Find where the given text appears and provide that cell's center as (x, y) coordinate. 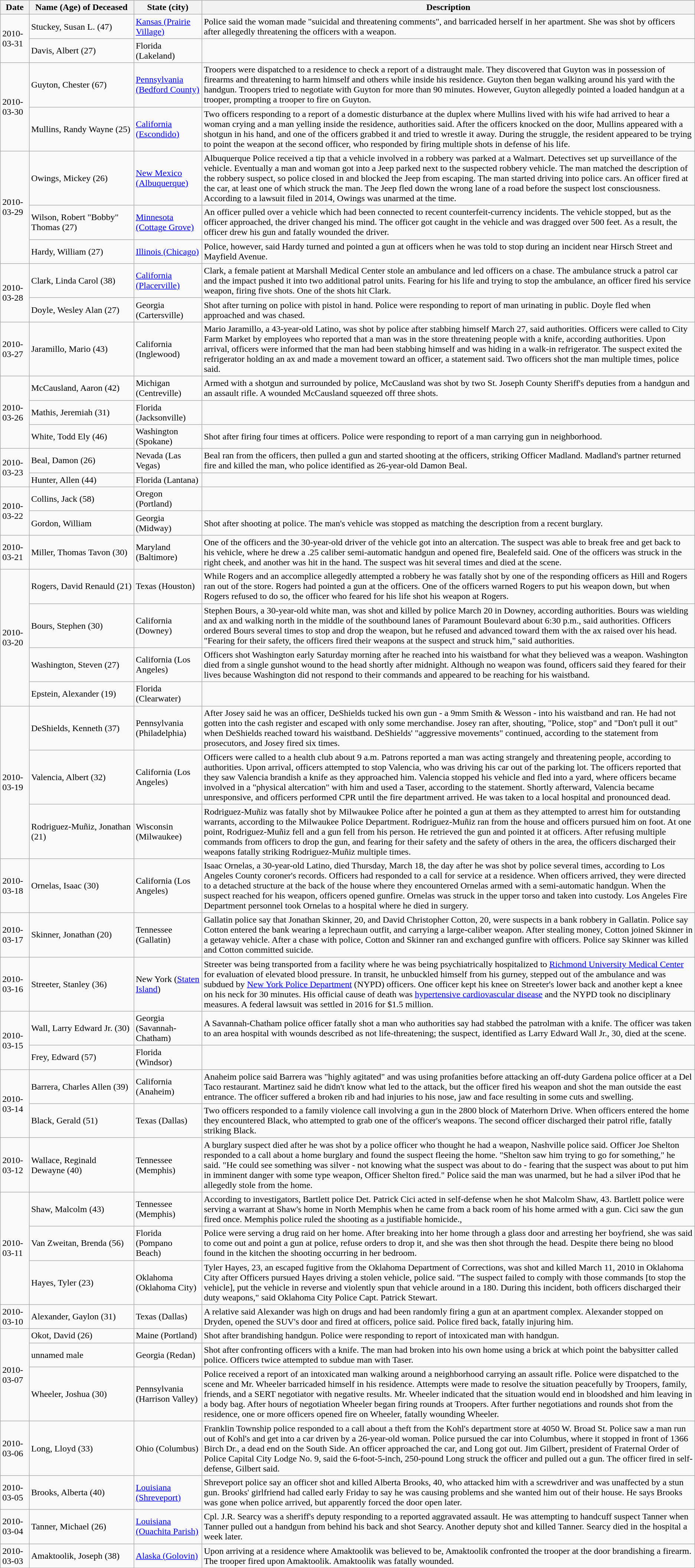
2010-03-05 (15, 1492)
Valencia, Albert (32) (81, 777)
unnamed male (81, 1355)
Long, Lloyd (33) (81, 1448)
2010-03-06 (15, 1448)
Minnesota (Cottage Grove) (168, 222)
Black, Gerald (51) (81, 1121)
2010-03-16 (15, 984)
Louisiana (Shreveport) (168, 1492)
Van Zweitan, Brenda (56) (81, 1243)
Mathis, Jeremiah (31) (81, 412)
2010-03-11 (15, 1248)
Pennsylvania (Harrison Valley) (168, 1394)
California (Anaheim) (168, 1087)
2010-03-14 (15, 1104)
Nevada (Las Vegas) (168, 461)
Amaktoolik, Joseph (38) (81, 1556)
Oregon (Portland) (168, 499)
New Mexico (Albuquerque) (168, 178)
Texas (Houston) (168, 586)
Shot after brandishing handgun. Police were responding to report of intoxicated man with handgun. (448, 1336)
White, Todd Ely (46) (81, 436)
Owings, Mickey (26) (81, 178)
Florida (Pompano Beach) (168, 1243)
Shot after shooting at police. The man's vehicle was stopped as matching the description from a recent burglary. (448, 523)
Jaramillo, Mario (43) (81, 349)
Skinner, Jonathan (20) (81, 934)
Date (15, 7)
2010-03-29 (15, 207)
2010-03-18 (15, 886)
New York (Staten Island) (168, 984)
California (Downey) (168, 626)
Florida (Lakeland) (168, 50)
Oklahoma (Oklahoma City) (168, 1283)
Georgia (Savannah-Chatham) (168, 1028)
California (Inglewood) (168, 349)
2010-03-03 (15, 1556)
Florida (Windsor) (168, 1058)
Mullins, Randy Wayne (25) (81, 129)
Miller, Thomas Tavon (30) (81, 552)
Beal, Damon (26) (81, 461)
Epstein, Alexander (19) (81, 694)
2010-03-07 (15, 1375)
Florida (Lantana) (168, 480)
Florida (Jacksonville) (168, 412)
2010-03-15 (15, 1041)
Louisiana (Ouachita Parish) (168, 1526)
2010-03-04 (15, 1526)
California (Escondido) (168, 129)
Shot after firing four times at officers. Police were responding to report of a man carrying gun in neighborhood. (448, 436)
Hardy, William (27) (81, 252)
DeShields, Kenneth (37) (81, 728)
Brooks, Alberta (40) (81, 1492)
2010-03-12 (15, 1165)
Stuckey, Susan L. (47) (81, 27)
Doyle, Wesley Alan (27) (81, 310)
2010-03-22 (15, 511)
Alaska (Golovin) (168, 1556)
Wilson, Robert "Bobby" Thomas (27) (81, 222)
Barrera, Charles Allen (39) (81, 1087)
Michigan (Centreville) (168, 388)
Kansas (Prairie Village) (168, 27)
Wallace, Reginald Dewayne (40) (81, 1165)
Name (Age) of Deceased (81, 7)
Pennsylvania (Bedford County) (168, 85)
Wall, Larry Edward Jr. (30) (81, 1028)
Wisconsin (Milwaukee) (168, 831)
Maine (Portland) (168, 1336)
State (city) (168, 7)
Description (448, 7)
Bours, Stephen (30) (81, 626)
Wheeler, Joshua (30) (81, 1394)
2010-03-31 (15, 39)
2010-03-30 (15, 107)
McCausland, Aaron (42) (81, 388)
Okot, David (26) (81, 1336)
2010-03-17 (15, 934)
Streeter, Stanley (36) (81, 984)
Hunter, Allen (44) (81, 480)
Alexander, Gaylon (31) (81, 1317)
Washington (Spokane) (168, 436)
2010-03-23 (15, 468)
Ornelas, Isaac (30) (81, 886)
Collins, Jack (58) (81, 499)
Georgia (Redan) (168, 1355)
Guyton, Chester (67) (81, 85)
Pennsylvania (Philadelphia) (168, 728)
2010-03-21 (15, 552)
Tennessee (Gallatin) (168, 934)
Maryland (Baltimore) (168, 552)
Ohio (Columbus) (168, 1448)
Rodriguez-Muñiz, Jonathan (21) (81, 831)
Frey, Edward (57) (81, 1058)
Clark, Linda Carol (38) (81, 281)
2010-03-27 (15, 349)
Police, however, said Hardy turned and pointed a gun at officers when he was told to stop during an incident near Hirsch Street and Mayfield Avenue. (448, 252)
Gordon, William (81, 523)
Washington, Steven (27) (81, 665)
Georgia (Cartersville) (168, 310)
Hayes, Tyler (23) (81, 1283)
2010-03-20 (15, 638)
Florida (Clearwater) (168, 694)
Illinois (Chicago) (168, 252)
Davis, Albert (27) (81, 50)
2010-03-10 (15, 1317)
2010-03-19 (15, 782)
2010-03-26 (15, 412)
Shaw, Malcolm (43) (81, 1209)
Tanner, Michael (26) (81, 1526)
Georgia (Midway) (168, 523)
Rogers, David Renauld (21) (81, 586)
California (Placerville) (168, 281)
2010-03-28 (15, 292)
